Determine the (X, Y) coordinate at the center of the cell enclosing the given text.  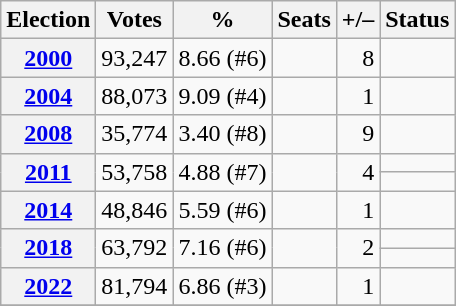
6.86 (#3) (222, 286)
5.59 (#6) (222, 210)
9.09 (#4) (222, 96)
35,774 (134, 134)
8 (358, 58)
53,758 (134, 172)
Election (48, 20)
2000 (48, 58)
2011 (48, 172)
2008 (48, 134)
% (222, 20)
48,846 (134, 210)
3.40 (#8) (222, 134)
+/– (358, 20)
Seats (304, 20)
88,073 (134, 96)
4.88 (#7) (222, 172)
2022 (48, 286)
9 (358, 134)
2 (358, 248)
2004 (48, 96)
Votes (134, 20)
81,794 (134, 286)
2018 (48, 248)
2014 (48, 210)
4 (358, 172)
7.16 (#6) (222, 248)
93,247 (134, 58)
Status (418, 20)
8.66 (#6) (222, 58)
63,792 (134, 248)
